Determine the (x, y) coordinate at the center of the cell enclosing the given text.  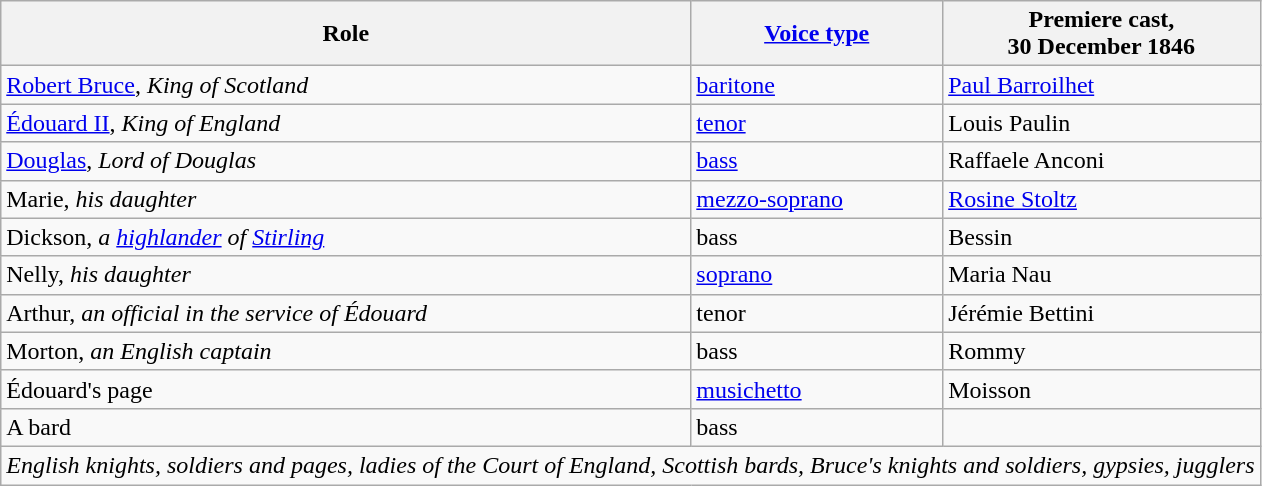
soprano (817, 275)
Édouard II, King of England (346, 123)
Rosine Stoltz (1102, 199)
Moisson (1102, 389)
Édouard's page (346, 389)
Voice type (817, 34)
Premiere cast,30 December 1846 (1102, 34)
Jérémie Bettini (1102, 313)
Robert Bruce, King of Scotland (346, 85)
Marie, his daughter (346, 199)
Morton, an English captain (346, 351)
Rommy (1102, 351)
English knights, soldiers and pages, ladies of the Court of England, Scottish bards, Bruce's knights and soldiers, gypsies, jugglers (630, 465)
A bard (346, 427)
Paul Barroilhet (1102, 85)
musichetto (817, 389)
Louis Paulin (1102, 123)
Nelly, his daughter (346, 275)
Maria Nau (1102, 275)
Douglas, Lord of Douglas (346, 161)
Bessin (1102, 237)
baritone (817, 85)
mezzo-soprano (817, 199)
Arthur, an official in the service of Édouard (346, 313)
Dickson, a highlander of Stirling (346, 237)
Role (346, 34)
Raffaele Anconi (1102, 161)
